Find where the given text appears and provide that cell's center as (X, Y) coordinate. 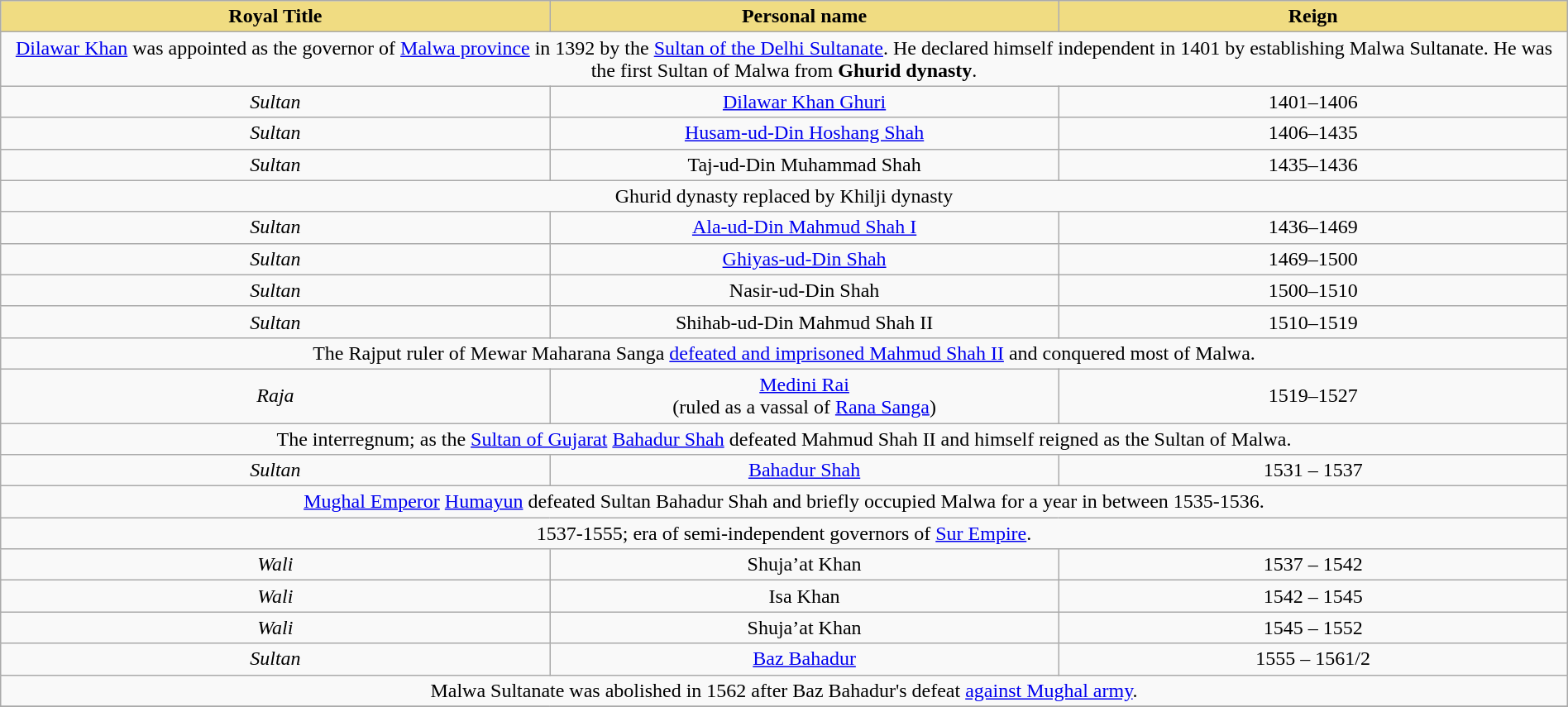
1531 – 1537 (1313, 471)
Baz Bahadur (804, 659)
1555 – 1561/2 (1313, 659)
1537-1555; era of semi-independent governors of Sur Empire. (784, 533)
Mughal Emperor Humayun defeated Sultan Bahadur Shah and briefly occupied Malwa for a year in between 1535-1536. (784, 502)
Ghurid dynasty replaced by Khilji dynasty (784, 196)
Isa Khan (804, 596)
Ghiyas-ud-Din Shah (804, 259)
Bahadur Shah (804, 471)
Reign (1313, 17)
Personal name (804, 17)
Nasir-ud-Din Shah (804, 290)
1537 – 1542 (1313, 565)
1436–1469 (1313, 227)
Taj-ud-Din Muhammad Shah (804, 165)
1510–1519 (1313, 322)
1519–1527 (1313, 395)
Royal Title (275, 17)
The interregnum; as the Sultan of Gujarat Bahadur Shah defeated Mahmud Shah II and himself reigned as the Sultan of Malwa. (784, 439)
1545 – 1552 (1313, 628)
Medini Rai(ruled as a vassal of Rana Sanga) (804, 395)
The Rajput ruler of Mewar Maharana Sanga defeated and imprisoned Mahmud Shah II and conquered most of Malwa. (784, 353)
1469–1500 (1313, 259)
1406–1435 (1313, 133)
Shihab-ud-Din Mahmud Shah II (804, 322)
1542 – 1545 (1313, 596)
Malwa Sultanate was abolished in 1562 after Baz Bahadur's defeat against Mughal army. (784, 690)
Ala-ud-Din Mahmud Shah I (804, 227)
Husam-ud-Din Hoshang Shah (804, 133)
1401–1406 (1313, 102)
1435–1436 (1313, 165)
1500–1510 (1313, 290)
Dilawar Khan Ghuri (804, 102)
Raja (275, 395)
